Provide the (X, Y) coordinate of the cell's center where the given text is located.  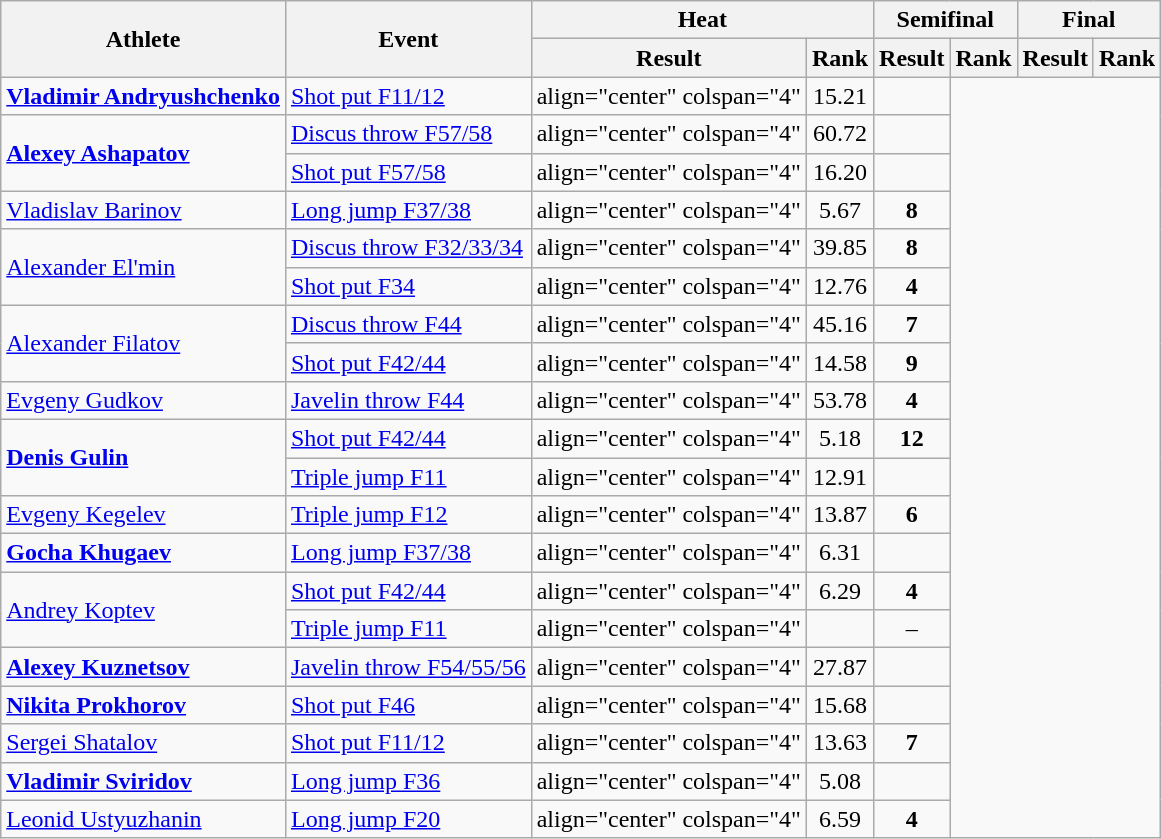
Javelin throw F54/55/56 (408, 667)
27.87 (840, 667)
Vladimir Andryushchenko (144, 96)
6 (912, 515)
Andrey Koptev (144, 610)
39.85 (840, 248)
6.29 (840, 591)
Triple jump F12 (408, 515)
Shot put F46 (408, 705)
Shot put F34 (408, 286)
9 (912, 362)
Evgeny Kegelev (144, 515)
60.72 (840, 134)
5.67 (840, 210)
Semifinal (946, 20)
Final (1089, 20)
Javelin throw F44 (408, 400)
12.91 (840, 477)
6.59 (840, 819)
6.31 (840, 553)
53.78 (840, 400)
Heat (702, 20)
Leonid Ustyuzhanin (144, 819)
Shot put F57/58 (408, 172)
12 (912, 438)
13.63 (840, 743)
Discus throw F44 (408, 324)
Event (408, 39)
– (912, 629)
Discus throw F32/33/34 (408, 248)
Long jump F20 (408, 819)
5.08 (840, 781)
15.21 (840, 96)
13.87 (840, 515)
14.58 (840, 362)
Gocha Khugaev (144, 553)
Evgeny Gudkov (144, 400)
Athlete (144, 39)
Denis Gulin (144, 457)
15.68 (840, 705)
12.76 (840, 286)
5.18 (840, 438)
Sergei Shatalov (144, 743)
Alexey Kuznetsov (144, 667)
Alexander Filatov (144, 343)
Alexander El'min (144, 267)
Discus throw F57/58 (408, 134)
45.16 (840, 324)
16.20 (840, 172)
Alexey Ashapatov (144, 153)
Vladislav Barinov (144, 210)
Long jump F36 (408, 781)
Nikita Prokhorov (144, 705)
Vladimir Sviridov (144, 781)
